Pinpoint the cell where the given text exists, returning its [x, y] midpoint coordinate. 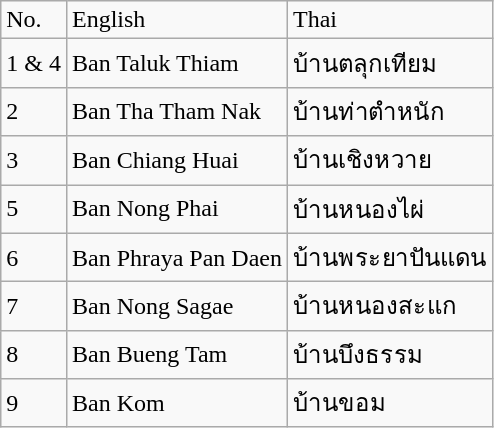
Thai [390, 20]
Ban Tha Tham Nak [176, 112]
บ้านตลุกเทียม [390, 64]
3 [34, 160]
บ้านท่าตำหนัก [390, 112]
8 [34, 354]
บ้านขอม [390, 404]
บ้านหนองไผ่ [390, 208]
6 [34, 258]
5 [34, 208]
No. [34, 20]
7 [34, 306]
บ้านเชิงหวาย [390, 160]
2 [34, 112]
บ้านหนองสะแก [390, 306]
Ban Chiang Huai [176, 160]
1 & 4 [34, 64]
Ban Nong Phai [176, 208]
Ban Taluk Thiam [176, 64]
English [176, 20]
Ban Nong Sagae [176, 306]
Ban Phraya Pan Daen [176, 258]
บ้านบึงธรรม [390, 354]
Ban Kom [176, 404]
Ban Bueng Tam [176, 354]
9 [34, 404]
บ้านพระยาปันแดน [390, 258]
